Output the (X, Y) coordinate of the center of the cell containing the given text.  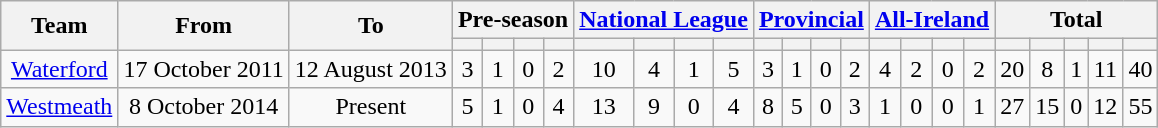
17 October 2011 (204, 69)
9 (654, 107)
All-Ireland (932, 20)
Pre-season (512, 20)
10 (604, 69)
Waterford (60, 69)
12 (1106, 107)
National League (664, 20)
Provincial (811, 20)
40 (1140, 69)
27 (1012, 107)
13 (604, 107)
12 August 2013 (370, 69)
Total (1076, 20)
15 (1048, 107)
Present (370, 107)
To (370, 26)
55 (1140, 107)
11 (1106, 69)
Team (60, 26)
Westmeath (60, 107)
20 (1012, 69)
From (204, 26)
8 October 2014 (204, 107)
